Extract the [X, Y] coordinate from the center of the cell holding the provided text.  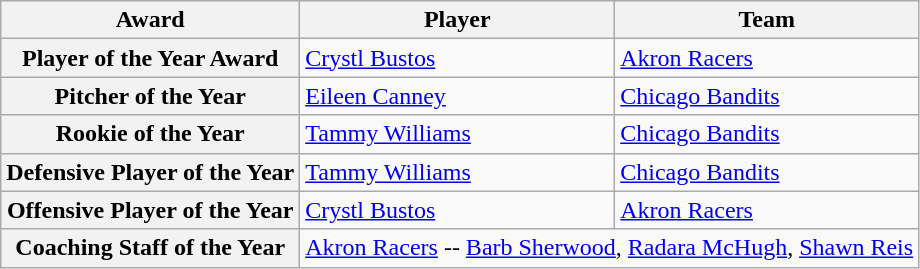
Coaching Staff of the Year [150, 248]
Player of the Year Award [150, 58]
Eileen Canney [458, 96]
Akron Racers -- Barb Sherwood, Radara McHugh, Shawn Reis [610, 248]
Pitcher of the Year [150, 96]
Player [458, 20]
Offensive Player of the Year [150, 210]
Award [150, 20]
Defensive Player of the Year [150, 172]
Team [767, 20]
Rookie of the Year [150, 134]
